Search for the cell housing the specified text and yield its [x, y] center coordinate. 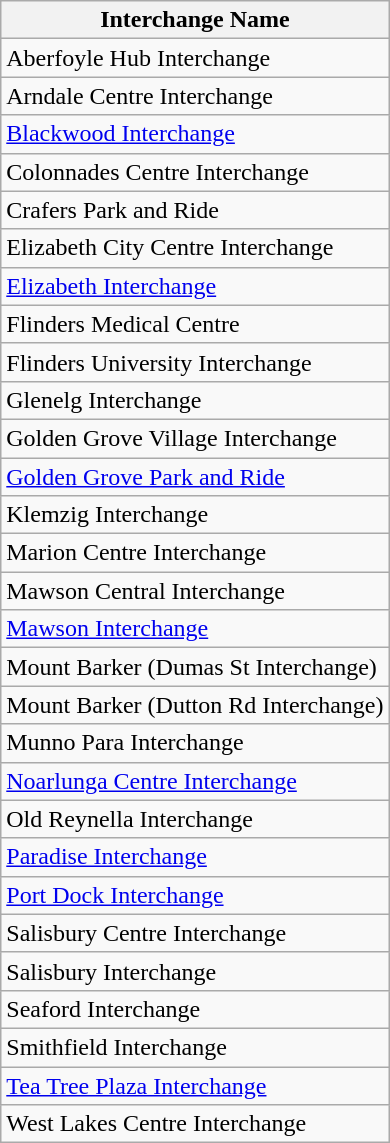
Smithfield Interchange [195, 1047]
West Lakes Centre Interchange [195, 1124]
Salisbury Interchange [195, 971]
Munno Para Interchange [195, 743]
Colonnades Centre Interchange [195, 172]
Flinders University Interchange [195, 362]
Interchange Name [195, 20]
Klemzig Interchange [195, 515]
Aberfoyle Hub Interchange [195, 58]
Mawson Interchange [195, 629]
Marion Centre Interchange [195, 553]
Port Dock Interchange [195, 895]
Mawson Central Interchange [195, 591]
Old Reynella Interchange [195, 819]
Paradise Interchange [195, 857]
Salisbury Centre Interchange [195, 933]
Tea Tree Plaza Interchange [195, 1085]
Crafers Park and Ride [195, 210]
Mount Barker (Dumas St Interchange) [195, 667]
Arndale Centre Interchange [195, 96]
Blackwood Interchange [195, 134]
Flinders Medical Centre [195, 324]
Glenelg Interchange [195, 400]
Seaford Interchange [195, 1009]
Elizabeth City Centre Interchange [195, 248]
Elizabeth Interchange [195, 286]
Golden Grove Village Interchange [195, 438]
Golden Grove Park and Ride [195, 477]
Mount Barker (Dutton Rd Interchange) [195, 705]
Noarlunga Centre Interchange [195, 781]
